Return (X, Y) of the center of cell containing provided text 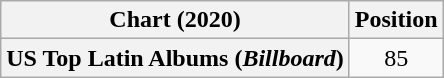
US Top Latin Albums (Billboard) (176, 58)
Position (396, 20)
Chart (2020) (176, 20)
85 (396, 58)
